Scan for the cell matching the given text and deliver its [X, Y] coordinate at center. 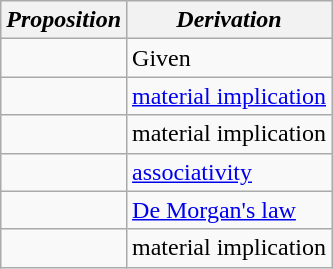
De Morgan's law [230, 210]
Derivation [230, 20]
associativity [230, 172]
Proposition [64, 20]
Given [230, 58]
